Return [X, Y] of the center of cell containing provided text 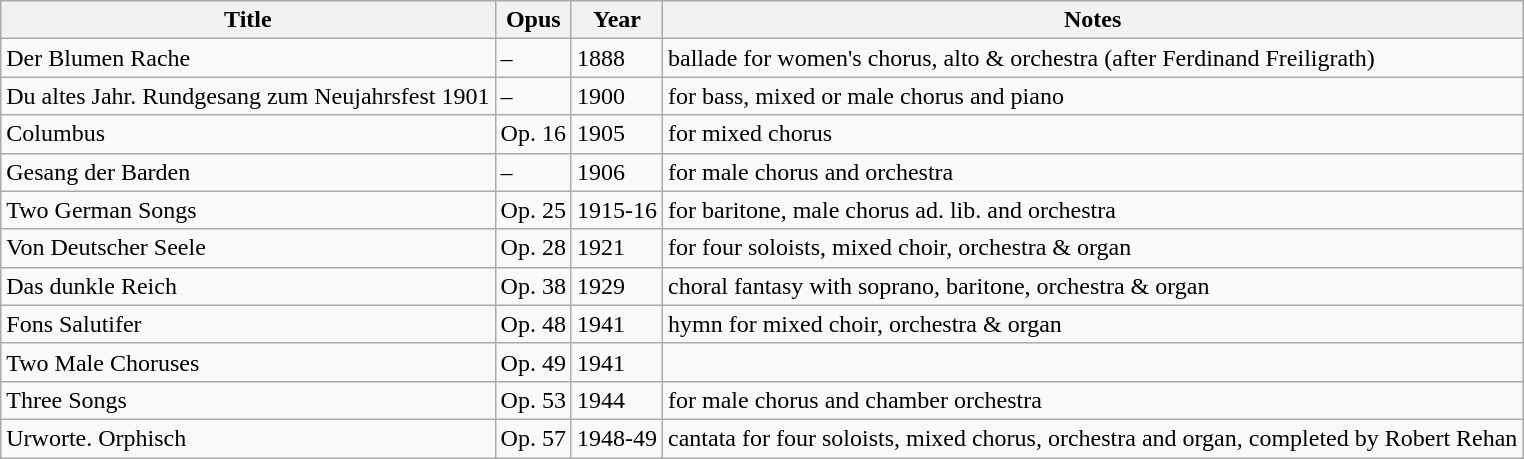
1906 [616, 172]
for bass, mixed or male chorus and piano [1093, 96]
Three Songs [248, 400]
Op. 48 [533, 324]
Notes [1093, 20]
1948-49 [616, 438]
1888 [616, 58]
Das dunkle Reich [248, 286]
cantata for four soloists, mixed chorus, orchestra and organ, completed by Robert Rehan [1093, 438]
Opus [533, 20]
1921 [616, 248]
for mixed chorus [1093, 134]
for male chorus and chamber orchestra [1093, 400]
Urworte. Orphisch [248, 438]
Op. 53 [533, 400]
1929 [616, 286]
Op. 38 [533, 286]
Der Blumen Rache [248, 58]
1915-16 [616, 210]
Op. 57 [533, 438]
hymn for mixed choir, orchestra & organ [1093, 324]
Two Male Choruses [248, 362]
for male chorus and orchestra [1093, 172]
Fons Salutifer [248, 324]
Year [616, 20]
Von Deutscher Seele [248, 248]
Gesang der Barden [248, 172]
for baritone, male chorus ad. lib. and orchestra [1093, 210]
1944 [616, 400]
Op. 49 [533, 362]
for four soloists, mixed choir, orchestra & organ [1093, 248]
Op. 25 [533, 210]
Op. 16 [533, 134]
1905 [616, 134]
Two German Songs [248, 210]
1900 [616, 96]
choral fantasy with soprano, baritone, orchestra & organ [1093, 286]
Title [248, 20]
Columbus [248, 134]
Du altes Jahr. Rundgesang zum Neujahrsfest 1901 [248, 96]
ballade for women's chorus, alto & orchestra (after Ferdinand Freiligrath) [1093, 58]
Op. 28 [533, 248]
